Capture the cell that displays the provided text and extract its (x, y) central coordinate. 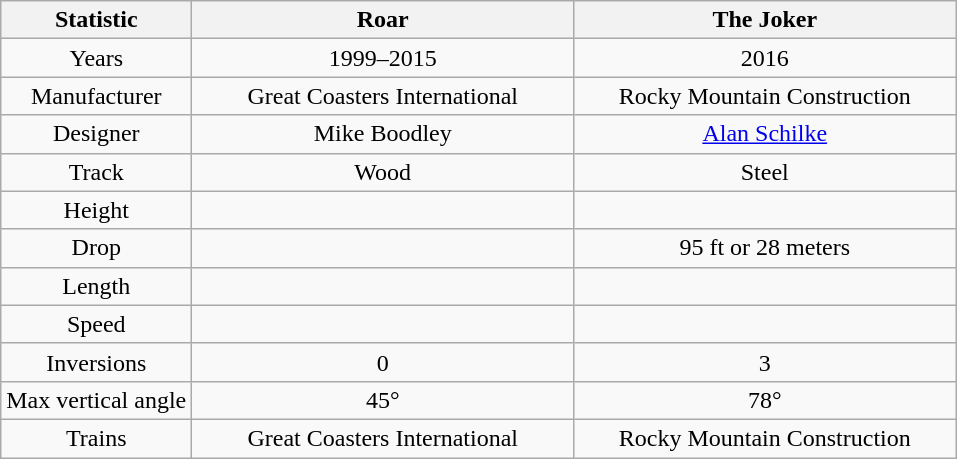
Mike Boodley (383, 134)
Drop (96, 248)
95 ft or 28 meters (765, 248)
Trains (96, 438)
Roar (383, 20)
Alan Schilke (765, 134)
Statistic (96, 20)
Steel (765, 172)
78° (765, 400)
0 (383, 362)
1999–2015 (383, 58)
Years (96, 58)
Length (96, 286)
Manufacturer (96, 96)
Max vertical angle (96, 400)
Speed (96, 324)
Wood (383, 172)
2016 (765, 58)
45° (383, 400)
Track (96, 172)
Inversions (96, 362)
The Joker (765, 20)
3 (765, 362)
Designer (96, 134)
Height (96, 210)
